Return (x, y) of the center of cell containing provided text 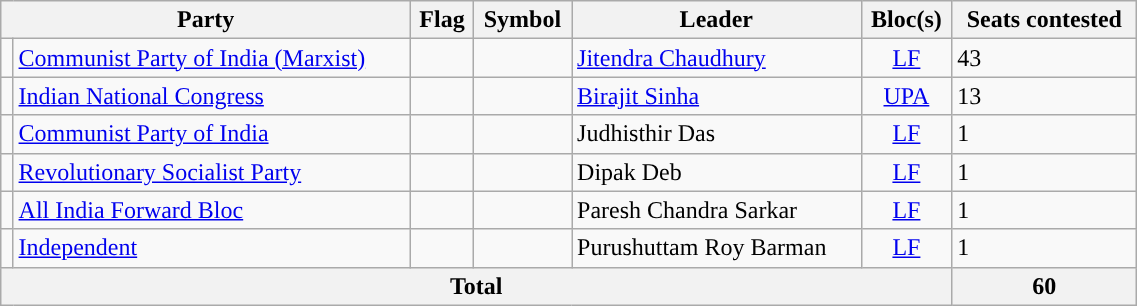
60 (1044, 286)
43 (1044, 58)
Communist Party of India (Marxist) (212, 58)
Total (476, 286)
13 (1044, 96)
Independent (212, 248)
Flag (442, 20)
Judhisthir Das (716, 134)
Bloc(s) (906, 20)
Dipak Deb (716, 172)
Paresh Chandra Sarkar (716, 210)
Communist Party of India (212, 134)
UPA (906, 96)
Indian National Congress (212, 96)
Leader (716, 20)
Symbol (522, 20)
Party (206, 20)
All India Forward Bloc (212, 210)
Jitendra Chaudhury (716, 58)
Purushuttam Roy Barman (716, 248)
Seats contested (1044, 20)
Revolutionary Socialist Party (212, 172)
Birajit Sinha (716, 96)
